Output the (X, Y) coordinate of the center of the cell containing the given text.  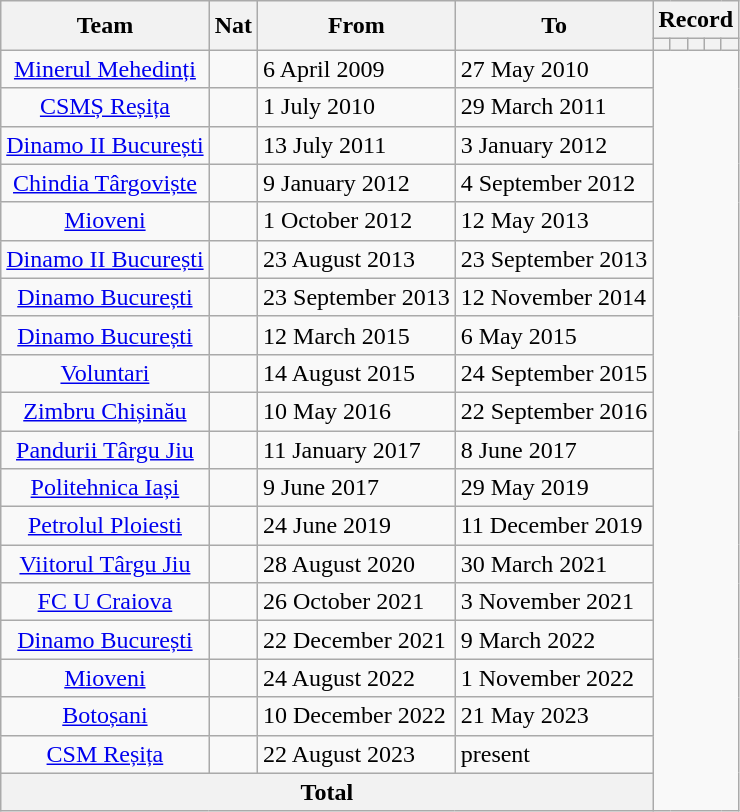
29 March 2011 (554, 107)
22 December 2021 (357, 640)
1 November 2022 (554, 678)
1 July 2010 (357, 107)
Team (105, 26)
Chindia Târgoviște (105, 183)
From (357, 26)
present (554, 754)
Total (327, 792)
22 August 2023 (357, 754)
30 March 2021 (554, 564)
Botoșani (105, 716)
9 March 2022 (554, 640)
CSM Reșița (105, 754)
11 December 2019 (554, 526)
6 April 2009 (357, 69)
Petrolul Ploiesti (105, 526)
9 January 2012 (357, 183)
8 June 2017 (554, 449)
23 August 2013 (357, 259)
1 October 2012 (357, 221)
CSMȘ Reșița (105, 107)
26 October 2021 (357, 602)
Record (696, 20)
29 May 2019 (554, 488)
6 May 2015 (554, 335)
Voluntari (105, 373)
Viitorul Târgu Jiu (105, 564)
3 November 2021 (554, 602)
24 September 2015 (554, 373)
10 December 2022 (357, 716)
10 May 2016 (357, 411)
28 August 2020 (357, 564)
13 July 2011 (357, 145)
27 May 2010 (554, 69)
24 June 2019 (357, 526)
To (554, 26)
14 August 2015 (357, 373)
9 June 2017 (357, 488)
4 September 2012 (554, 183)
12 May 2013 (554, 221)
Minerul Mehedinți (105, 69)
Pandurii Târgu Jiu (105, 449)
Nat (233, 26)
Zimbru Chișinău (105, 411)
3 January 2012 (554, 145)
12 March 2015 (357, 335)
FC U Craiova (105, 602)
Politehnica Iași (105, 488)
24 August 2022 (357, 678)
21 May 2023 (554, 716)
11 January 2017 (357, 449)
22 September 2016 (554, 411)
12 November 2014 (554, 297)
